Provide the (x, y) coordinate of the cell's center where the given text is located.  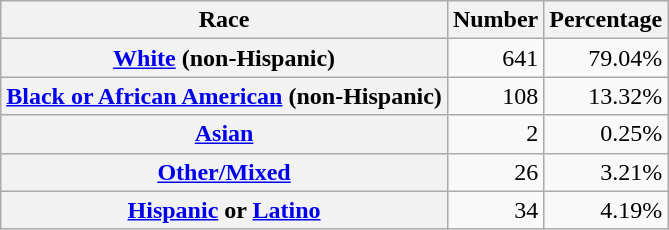
Black or African American (non-Hispanic) (224, 96)
Other/Mixed (224, 172)
13.32% (606, 96)
0.25% (606, 134)
4.19% (606, 210)
34 (495, 210)
Percentage (606, 20)
26 (495, 172)
Hispanic or Latino (224, 210)
108 (495, 96)
White (non-Hispanic) (224, 58)
641 (495, 58)
Asian (224, 134)
Number (495, 20)
Race (224, 20)
79.04% (606, 58)
2 (495, 134)
3.21% (606, 172)
